Output the [x, y] coordinate of the center of the cell containing the given text.  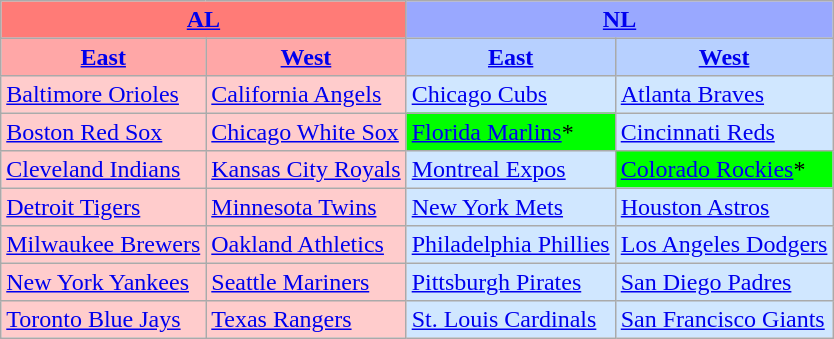
Florida Marlins* [510, 132]
Boston Red Sox [104, 132]
Detroit Tigers [104, 206]
Cincinnati Reds [724, 132]
Cleveland Indians [104, 170]
New York Mets [510, 206]
Los Angeles Dodgers [724, 244]
Pittsburgh Pirates [510, 282]
St. Louis Cardinals [510, 318]
NL [620, 20]
Texas Rangers [306, 318]
Minnesota Twins [306, 206]
Toronto Blue Jays [104, 318]
Kansas City Royals [306, 170]
Oakland Athletics [306, 244]
San Diego Padres [724, 282]
Houston Astros [724, 206]
Seattle Mariners [306, 282]
Chicago Cubs [510, 94]
Atlanta Braves [724, 94]
California Angels [306, 94]
AL [204, 20]
San Francisco Giants [724, 318]
New York Yankees [104, 282]
Montreal Expos [510, 170]
Philadelphia Phillies [510, 244]
Chicago White Sox [306, 132]
Baltimore Orioles [104, 94]
Milwaukee Brewers [104, 244]
Colorado Rockies* [724, 170]
